Extract the (x, y) coordinate from the center of the cell holding the provided text.  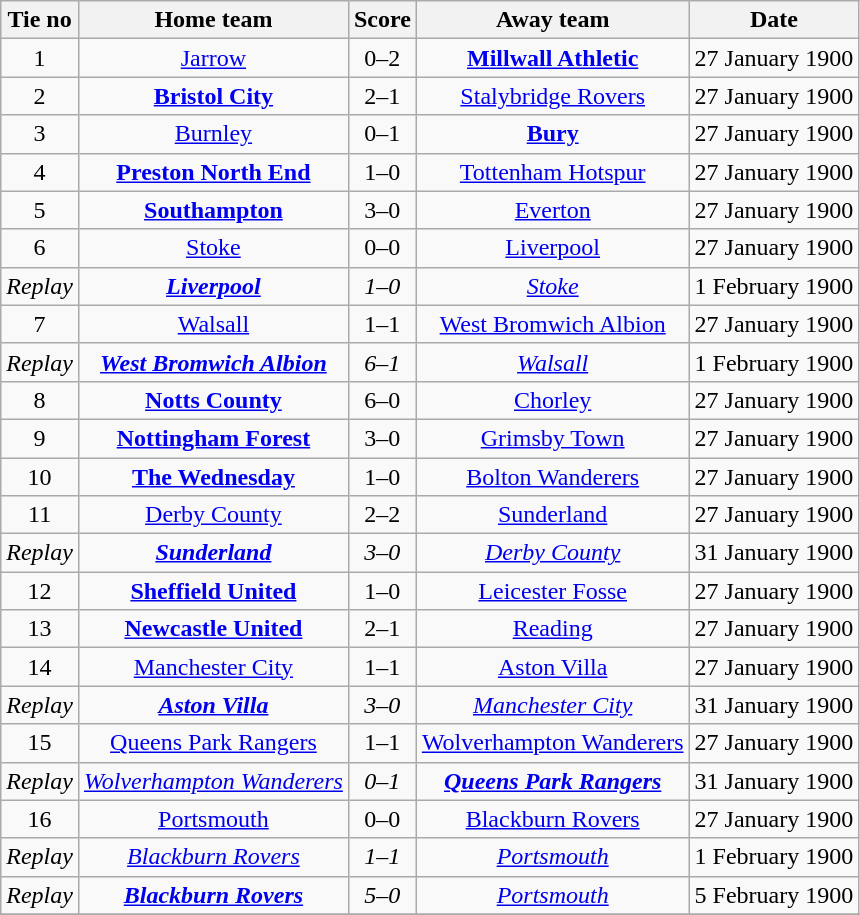
5 (40, 210)
15 (40, 743)
Stalybridge Rovers (552, 96)
13 (40, 629)
12 (40, 591)
6–0 (382, 400)
Preston North End (213, 172)
Home team (213, 20)
Score (382, 20)
Bury (552, 134)
The Wednesday (213, 477)
Tie no (40, 20)
6–1 (382, 362)
4 (40, 172)
10 (40, 477)
7 (40, 324)
Burnley (213, 134)
11 (40, 515)
Leicester Fosse (552, 591)
Grimsby Town (552, 438)
3 (40, 134)
Bristol City (213, 96)
Newcastle United (213, 629)
Date (774, 20)
9 (40, 438)
2 (40, 96)
5–0 (382, 895)
16 (40, 819)
Tottenham Hotspur (552, 172)
0–2 (382, 58)
Sheffield United (213, 591)
Nottingham Forest (213, 438)
1 (40, 58)
14 (40, 667)
5 February 1900 (774, 895)
Bolton Wanderers (552, 477)
6 (40, 248)
8 (40, 400)
2–2 (382, 515)
Reading (552, 629)
Away team (552, 20)
Chorley (552, 400)
Millwall Athletic (552, 58)
Everton (552, 210)
Southampton (213, 210)
Notts County (213, 400)
Jarrow (213, 58)
